Return (X, Y) of the center of cell containing provided text 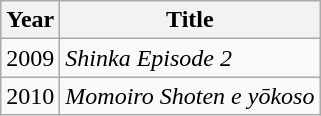
2009 (30, 58)
Momoiro Shoten e yōkoso (190, 96)
Shinka Episode 2 (190, 58)
2010 (30, 96)
Year (30, 20)
Title (190, 20)
